Identify which cell holds the provided text, then report its (X, Y) central coordinate. 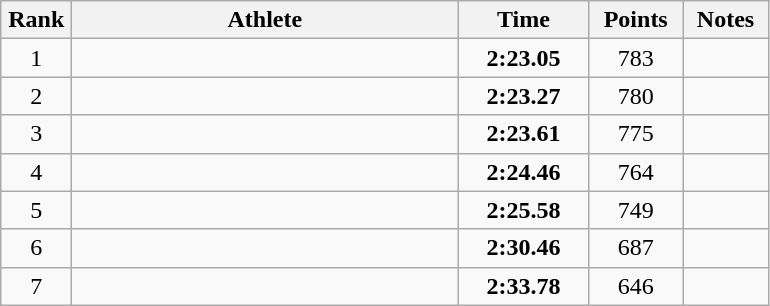
1 (36, 58)
6 (36, 248)
775 (636, 134)
2:30.46 (524, 248)
7 (36, 286)
2:23.27 (524, 96)
Notes (725, 20)
Time (524, 20)
2:23.05 (524, 58)
5 (36, 210)
2:33.78 (524, 286)
687 (636, 248)
2 (36, 96)
4 (36, 172)
783 (636, 58)
Rank (36, 20)
2:25.58 (524, 210)
2:24.46 (524, 172)
764 (636, 172)
2:23.61 (524, 134)
Points (636, 20)
Athlete (265, 20)
3 (36, 134)
646 (636, 286)
749 (636, 210)
780 (636, 96)
